Determine the (X, Y) coordinate at the center of the cell enclosing the given text.  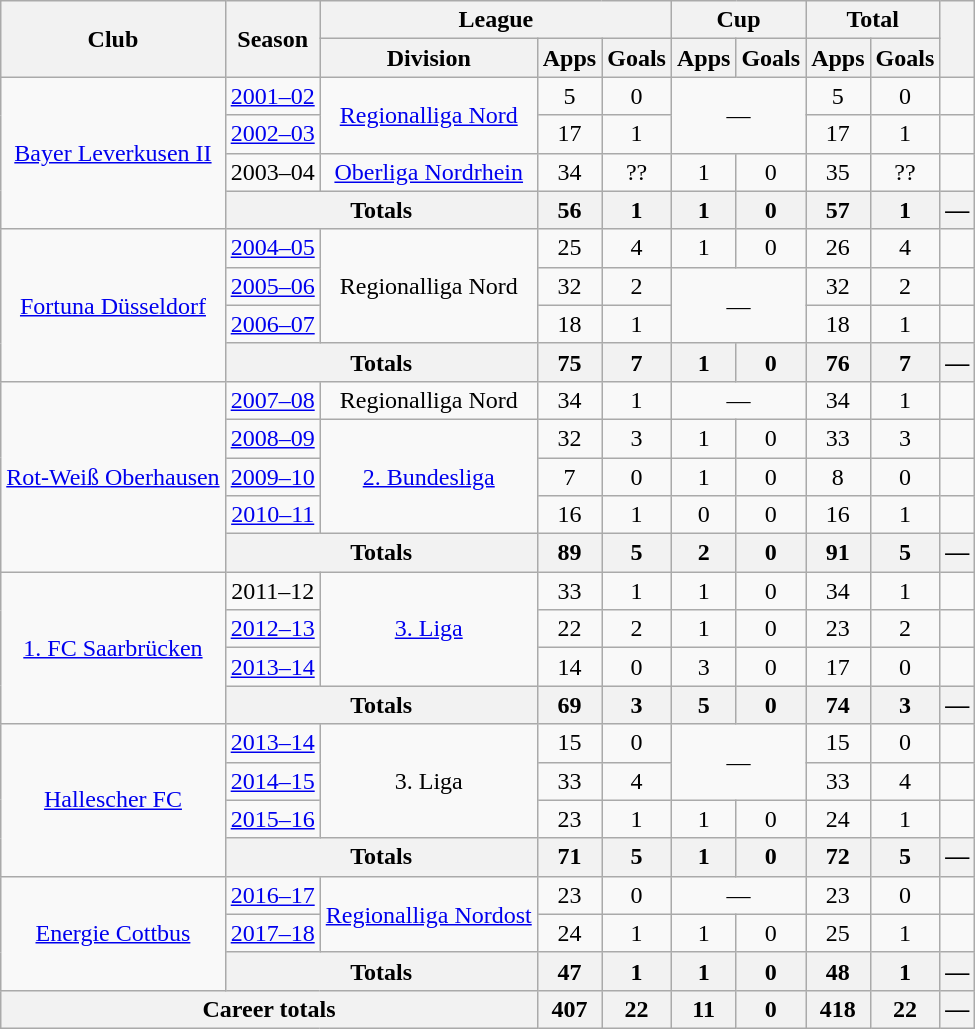
Hallescher FC (113, 800)
2001–02 (272, 96)
47 (569, 971)
418 (838, 1009)
75 (569, 362)
2003–04 (272, 172)
57 (838, 210)
Oberliga Nordrhein (428, 172)
2016–17 (272, 895)
2004–05 (272, 248)
Cup (738, 20)
407 (569, 1009)
2. Bundesliga (428, 476)
26 (838, 248)
2005–06 (272, 286)
8 (838, 477)
69 (569, 705)
56 (569, 210)
2007–08 (272, 400)
Club (113, 39)
1. FC Saarbrücken (113, 648)
2006–07 (272, 324)
League (496, 20)
35 (838, 172)
2002–03 (272, 134)
Career totals (270, 1009)
2014–15 (272, 781)
91 (838, 553)
2012–13 (272, 629)
Division (428, 58)
71 (569, 857)
Rot-Weiß Oberhausen (113, 476)
2011–12 (272, 591)
2008–09 (272, 438)
72 (838, 857)
89 (569, 553)
Energie Cottbus (113, 933)
11 (703, 1009)
Fortuna Düsseldorf (113, 305)
2017–18 (272, 933)
2010–11 (272, 515)
48 (838, 971)
2009–10 (272, 477)
Regionalliga Nordost (428, 914)
14 (569, 667)
Bayer Leverkusen II (113, 153)
2015–16 (272, 819)
74 (838, 705)
Total (873, 20)
76 (838, 362)
Season (272, 39)
